For the text-containing cell, return its midpoint in [x, y] coordinate format. 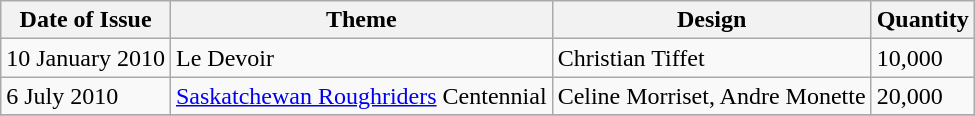
Celine Morriset, Andre Monette [712, 96]
Theme [361, 20]
Le Devoir [361, 58]
Christian Tiffet [712, 58]
10 January 2010 [86, 58]
Saskatchewan Roughriders Centennial [361, 96]
Date of Issue [86, 20]
20,000 [922, 96]
10,000 [922, 58]
6 July 2010 [86, 96]
Design [712, 20]
Quantity [922, 20]
